Extract the (x, y) coordinate from the center of the cell holding the provided text.  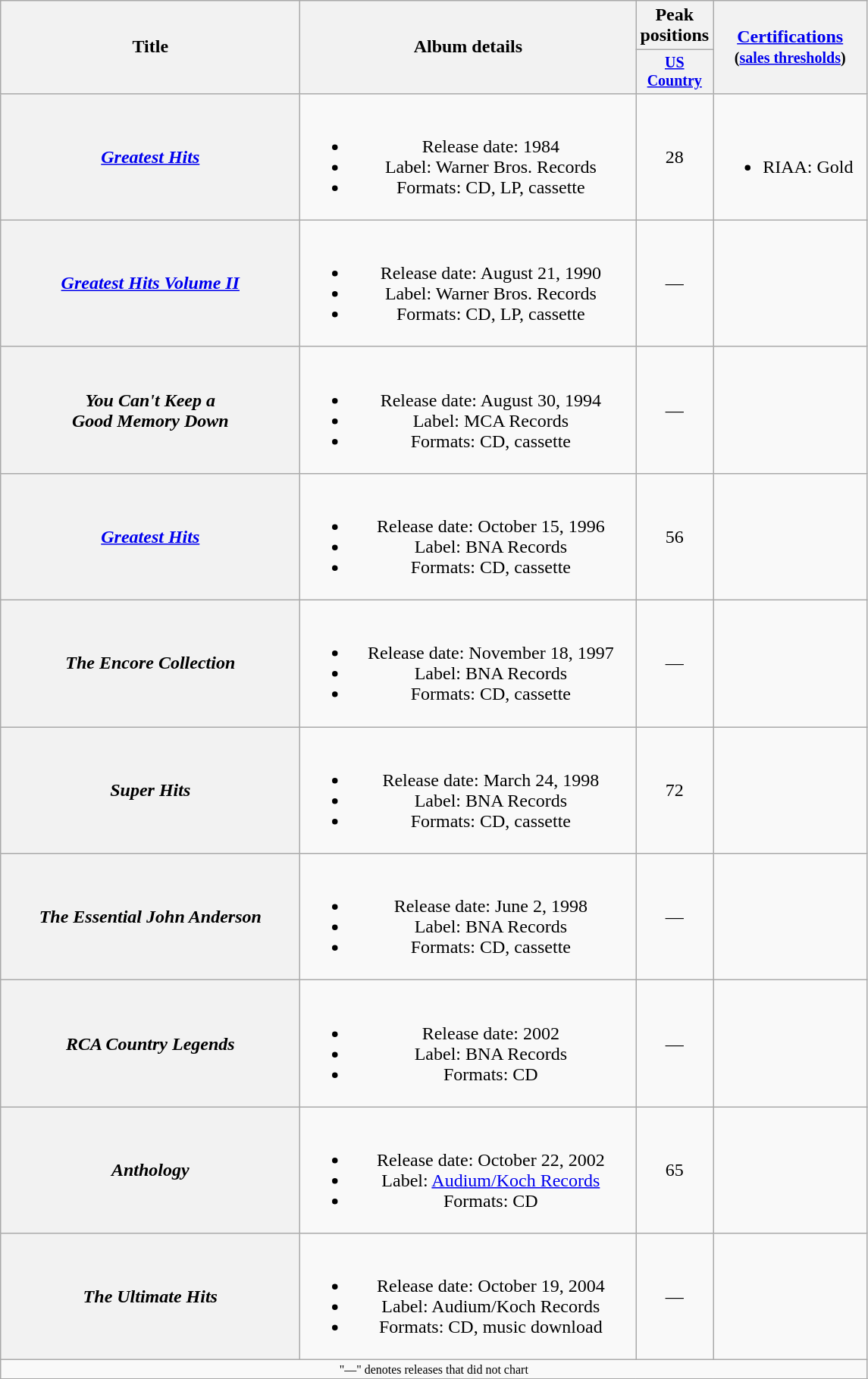
You Can't Keep aGood Memory Down (150, 409)
72 (675, 790)
Release date: October 19, 2004Label: Audium/Koch RecordsFormats: CD, music download (468, 1296)
Release date: June 2, 1998Label: BNA RecordsFormats: CD, cassette (468, 917)
Super Hits (150, 790)
Title (150, 47)
Peak positions (675, 26)
28 (675, 156)
Release date: 1984Label: Warner Bros. RecordsFormats: CD, LP, cassette (468, 156)
65 (675, 1171)
Release date: November 18, 1997Label: BNA RecordsFormats: CD, cassette (468, 664)
The Ultimate Hits (150, 1296)
Album details (468, 47)
Release date: October 22, 2002Label: Audium/Koch RecordsFormats: CD (468, 1171)
The Essential John Anderson (150, 917)
56 (675, 537)
Certifications(sales thresholds) (790, 47)
"—" denotes releases that did not chart (434, 1369)
The Encore Collection (150, 664)
Release date: 2002Label: BNA RecordsFormats: CD (468, 1043)
RCA Country Legends (150, 1043)
Release date: October 15, 1996Label: BNA RecordsFormats: CD, cassette (468, 537)
Release date: March 24, 1998Label: BNA RecordsFormats: CD, cassette (468, 790)
Anthology (150, 1171)
Greatest Hits Volume II (150, 284)
Release date: August 30, 1994Label: MCA RecordsFormats: CD, cassette (468, 409)
RIAA: Gold (790, 156)
US Country (675, 71)
Release date: August 21, 1990Label: Warner Bros. RecordsFormats: CD, LP, cassette (468, 284)
